Extract the [X, Y] coordinate from the center of the cell holding the provided text.  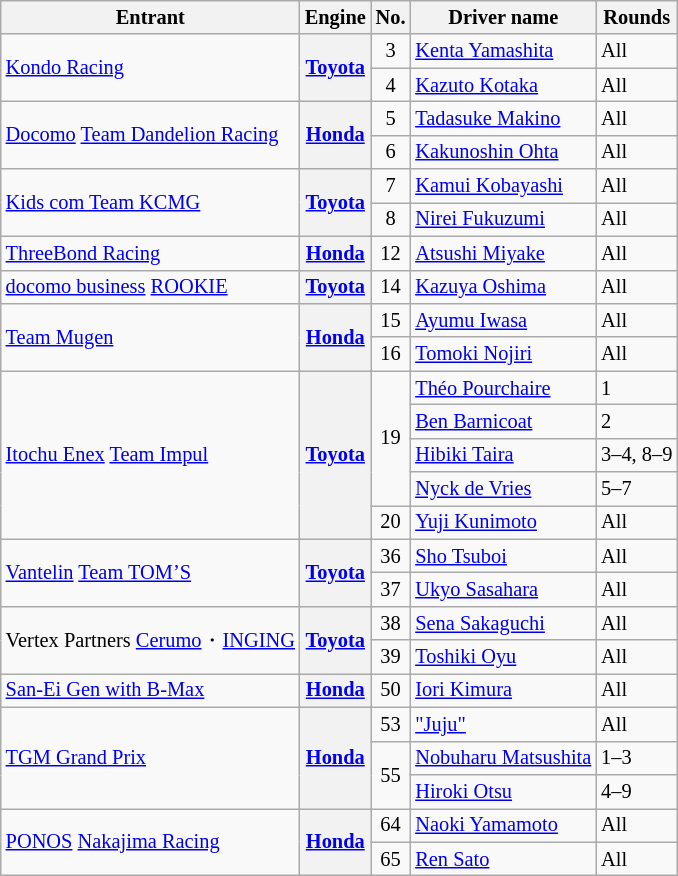
No. [391, 17]
San-Ei Gen with B-Max [150, 690]
Iori Kimura [503, 690]
8 [391, 219]
3 [391, 51]
ThreeBond Racing [150, 253]
50 [391, 690]
14 [391, 287]
Ren Sato [503, 859]
Kazuya Oshima [503, 287]
Kids com Team KCMG [150, 202]
Ben Barnicoat [503, 421]
Docomo Team Dandelion Racing [150, 134]
37 [391, 589]
Kenta Yamashita [503, 51]
64 [391, 825]
1–3 [636, 758]
Atsushi Miyake [503, 253]
7 [391, 186]
19 [391, 438]
Engine [336, 17]
Kamui Kobayashi [503, 186]
Kakunoshin Ohta [503, 152]
Nyck de Vries [503, 489]
PONOS Nakajima Racing [150, 842]
4 [391, 85]
3–4, 8–9 [636, 455]
5 [391, 118]
Hiroki Otsu [503, 791]
Team Mugen [150, 336]
65 [391, 859]
53 [391, 724]
Tomoki Nojiri [503, 354]
16 [391, 354]
Vertex Partners Cerumo・INGING [150, 640]
Naoki Yamamoto [503, 825]
docomo business ROOKIE [150, 287]
36 [391, 556]
Driver name [503, 17]
Entrant [150, 17]
39 [391, 657]
1 [636, 388]
38 [391, 623]
Sho Tsuboi [503, 556]
Sena Sakaguchi [503, 623]
Rounds [636, 17]
5–7 [636, 489]
Tadasuke Makino [503, 118]
Kazuto Kotaka [503, 85]
6 [391, 152]
2 [636, 421]
12 [391, 253]
55 [391, 774]
Nirei Fukuzumi [503, 219]
Hibiki Taira [503, 455]
Itochu Enex Team Impul [150, 455]
20 [391, 522]
Yuji Kunimoto [503, 522]
TGM Grand Prix [150, 758]
Ayumu Iwasa [503, 320]
Ukyo Sasahara [503, 589]
Kondo Racing [150, 68]
Théo Pourchaire [503, 388]
15 [391, 320]
Nobuharu Matsushita [503, 758]
"Juju" [503, 724]
Vantelin Team TOM’S [150, 572]
Toshiki Oyu [503, 657]
4–9 [636, 791]
